Return the [X, Y] coordinate for the center point of the cell that contains the specified text.  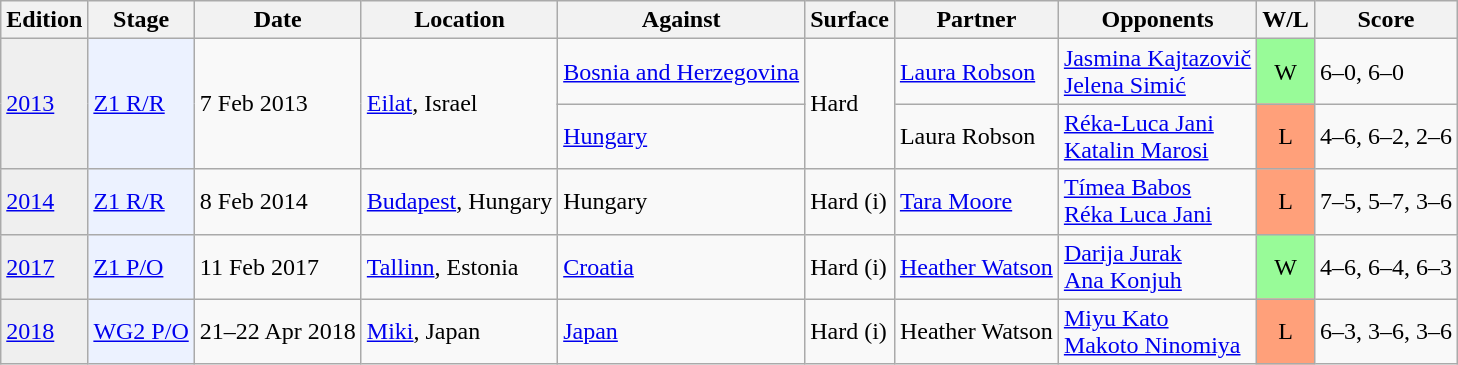
Réka-Luca Jani Katalin Marosi [1157, 136]
11 Feb 2017 [278, 266]
2018 [44, 332]
7–5, 5–7, 3–6 [1386, 202]
4–6, 6–4, 6–3 [1386, 266]
Hard [850, 104]
Opponents [1157, 20]
W/L [1286, 20]
8 Feb 2014 [278, 202]
Surface [850, 20]
Score [1386, 20]
Miki, Japan [459, 332]
Z1 P/O [141, 266]
Croatia [682, 266]
Against [682, 20]
Tara Moore [976, 202]
Stage [141, 20]
Budapest, Hungary [459, 202]
Partner [976, 20]
Darija Jurak Ana Konjuh [1157, 266]
Miyu Kato Makoto Ninomiya [1157, 332]
Japan [682, 332]
4–6, 6–2, 2–6 [1386, 136]
Location [459, 20]
WG2 P/O [141, 332]
Tímea Babos Réka Luca Jani [1157, 202]
Edition [44, 20]
Jasmina Kajtazovič Jelena Simić [1157, 72]
6–3, 3–6, 3–6 [1386, 332]
Date [278, 20]
Eilat, Israel [459, 104]
7 Feb 2013 [278, 104]
Bosnia and Herzegovina [682, 72]
2013 [44, 104]
6–0, 6–0 [1386, 72]
21–22 Apr 2018 [278, 332]
2014 [44, 202]
2017 [44, 266]
Tallinn, Estonia [459, 266]
